Return the [X, Y] coordinate for the center point of the cell that contains the specified text.  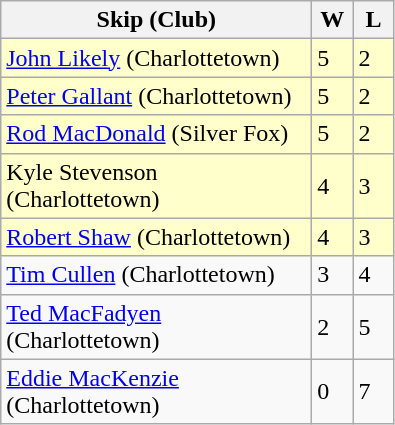
Peter Gallant (Charlottetown) [156, 96]
L [374, 20]
W [332, 20]
Tim Cullen (Charlottetown) [156, 275]
Ted MacFadyen (Charlottetown) [156, 326]
Robert Shaw (Charlottetown) [156, 237]
John Likely (Charlottetown) [156, 58]
Skip (Club) [156, 20]
7 [374, 392]
Rod MacDonald (Silver Fox) [156, 134]
Eddie MacKenzie (Charlottetown) [156, 392]
0 [332, 392]
Kyle Stevenson (Charlottetown) [156, 186]
